Return (X, Y) of the center of cell containing provided text 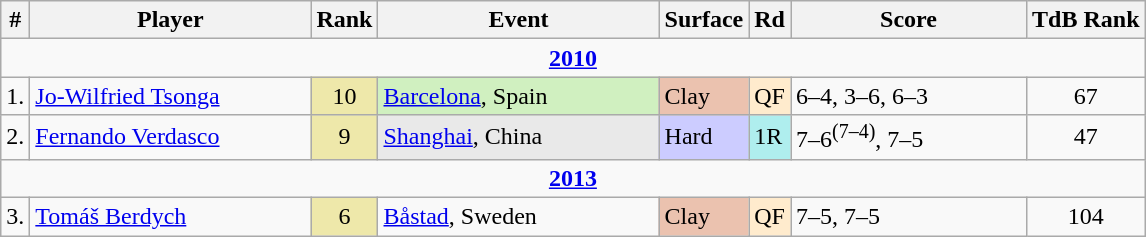
7–5, 7–5 (908, 217)
Surface (704, 20)
7–6(7–4), 7–5 (908, 138)
10 (344, 96)
Shanghai, China (518, 138)
Jo-Wilfried Tsonga (170, 96)
Hard (704, 138)
# (16, 20)
9 (344, 138)
Score (908, 20)
6 (344, 217)
Båstad, Sweden (518, 217)
67 (1086, 96)
3. (16, 217)
6–4, 3–6, 6–3 (908, 96)
TdB Rank (1086, 20)
Rank (344, 20)
2. (16, 138)
Event (518, 20)
Fernando Verdasco (170, 138)
2010 (573, 58)
Barcelona, Spain (518, 96)
104 (1086, 217)
1R (770, 138)
Player (170, 20)
Tomáš Berdych (170, 217)
2013 (573, 178)
47 (1086, 138)
Rd (770, 20)
1. (16, 96)
